Provide the [X, Y] coordinate of the cell's center where the given text is located.  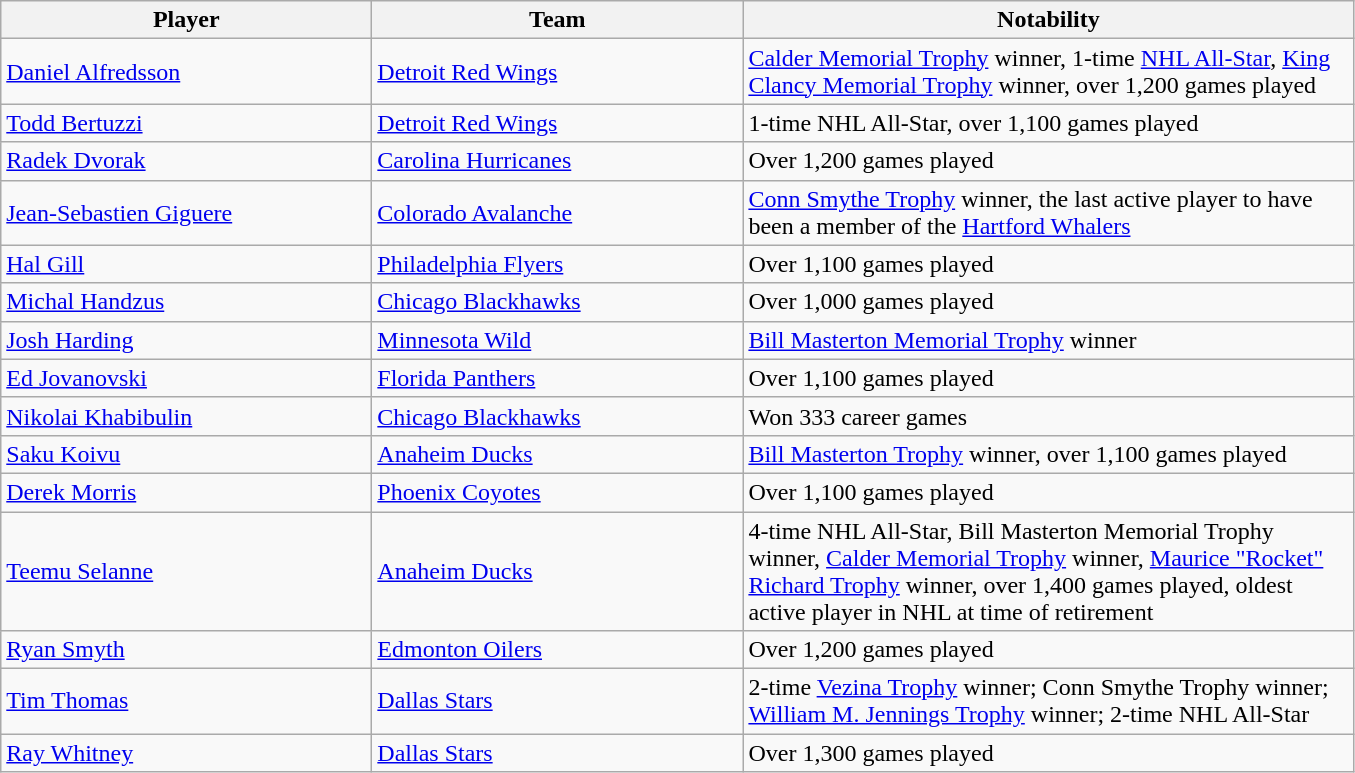
Player [186, 20]
Colorado Avalanche [558, 212]
Teemu Selanne [186, 572]
Won 333 career games [1048, 416]
Ray Whitney [186, 753]
Philadelphia Flyers [558, 264]
Josh Harding [186, 340]
Ryan Smyth [186, 650]
Over 1,300 games played [1048, 753]
Team [558, 20]
Daniel Alfredsson [186, 72]
Derek Morris [186, 492]
Michal Handzus [186, 302]
Conn Smythe Trophy winner, the last active player to have been a member of the Hartford Whalers [1048, 212]
Minnesota Wild [558, 340]
Hal Gill [186, 264]
Nikolai Khabibulin [186, 416]
Over 1,000 games played [1048, 302]
1-time NHL All-Star, over 1,100 games played [1048, 123]
Bill Masterton Memorial Trophy winner [1048, 340]
Phoenix Coyotes [558, 492]
Radek Dvorak [186, 161]
Florida Panthers [558, 378]
Todd Bertuzzi [186, 123]
Carolina Hurricanes [558, 161]
Edmonton Oilers [558, 650]
Bill Masterton Trophy winner, over 1,100 games played [1048, 454]
2-time Vezina Trophy winner; Conn Smythe Trophy winner; William M. Jennings Trophy winner; 2-time NHL All-Star [1048, 702]
Ed Jovanovski [186, 378]
Calder Memorial Trophy winner, 1-time NHL All-Star, King Clancy Memorial Trophy winner, over 1,200 games played [1048, 72]
Tim Thomas [186, 702]
Saku Koivu [186, 454]
Jean-Sebastien Giguere [186, 212]
Notability [1048, 20]
